Capture the cell that displays the provided text and extract its (X, Y) central coordinate. 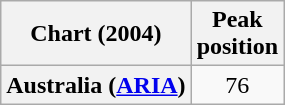
Peakposition (237, 34)
Chart (2004) (96, 34)
Australia (ARIA) (96, 85)
76 (237, 85)
